Pinpoint the cell where the given text exists, returning its (x, y) midpoint coordinate. 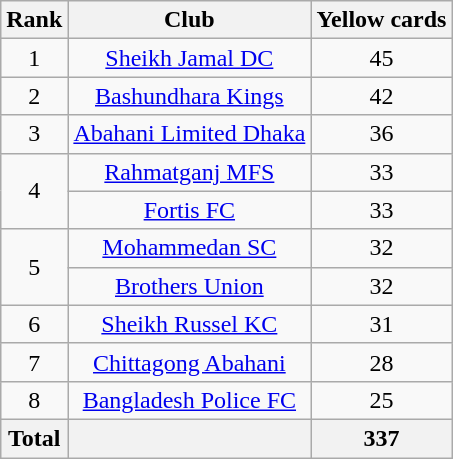
Sheikh Russel KC (190, 324)
Yellow cards (382, 20)
2 (34, 96)
Sheikh Jamal DC (190, 58)
5 (34, 267)
Bashundhara Kings (190, 96)
1 (34, 58)
6 (34, 324)
Rank (34, 20)
8 (34, 400)
45 (382, 58)
Brothers Union (190, 286)
Abahani Limited Dhaka (190, 134)
Mohammedan SC (190, 248)
42 (382, 96)
Chittagong Abahani (190, 362)
3 (34, 134)
Rahmatganj MFS (190, 172)
337 (382, 438)
28 (382, 362)
Club (190, 20)
Bangladesh Police FC (190, 400)
25 (382, 400)
Total (34, 438)
31 (382, 324)
4 (34, 191)
7 (34, 362)
36 (382, 134)
Fortis FC (190, 210)
